Output the (X, Y) coordinate of the center of the cell containing the given text.  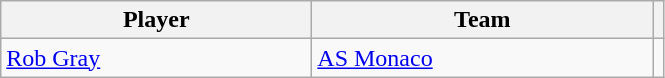
Player (156, 20)
AS Monaco (482, 58)
Rob Gray (156, 58)
Team (482, 20)
